Scan for the cell matching the given text and deliver its [X, Y] coordinate at center. 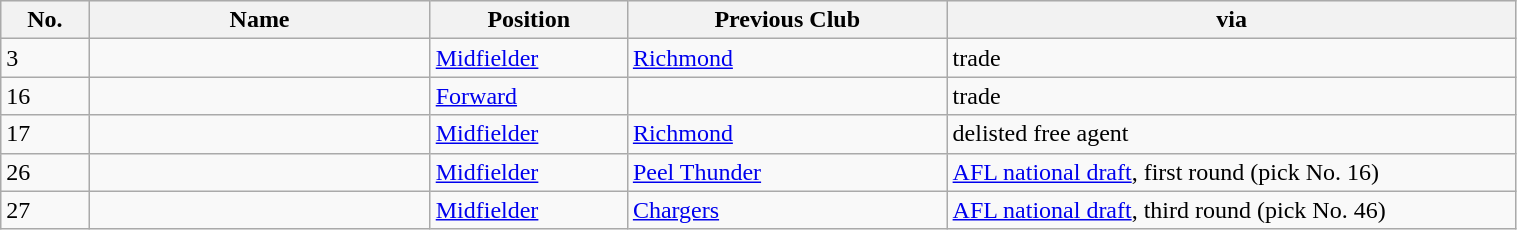
Chargers [787, 210]
Forward [528, 96]
3 [45, 58]
Position [528, 20]
AFL national draft, third round (pick No. 46) [1232, 210]
Name [260, 20]
26 [45, 172]
No. [45, 20]
AFL national draft, first round (pick No. 16) [1232, 172]
via [1232, 20]
Peel Thunder [787, 172]
Previous Club [787, 20]
27 [45, 210]
16 [45, 96]
delisted free agent [1232, 134]
17 [45, 134]
